Determine the (x, y) coordinate at the center of the cell enclosing the given text.  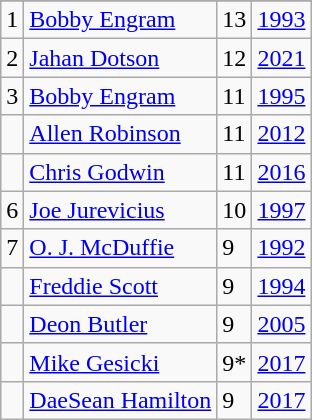
12 (234, 58)
9* (234, 362)
6 (12, 210)
Joe Jurevicius (120, 210)
1994 (282, 286)
1995 (282, 96)
Chris Godwin (120, 172)
O. J. McDuffie (120, 248)
1997 (282, 210)
1 (12, 20)
Deon Butler (120, 324)
3 (12, 96)
1993 (282, 20)
2 (12, 58)
10 (234, 210)
2016 (282, 172)
1992 (282, 248)
Mike Gesicki (120, 362)
2021 (282, 58)
Jahan Dotson (120, 58)
Freddie Scott (120, 286)
2005 (282, 324)
7 (12, 248)
Allen Robinson (120, 134)
DaeSean Hamilton (120, 400)
13 (234, 20)
2012 (282, 134)
